Extract the (X, Y) coordinate from the center of the cell holding the provided text.  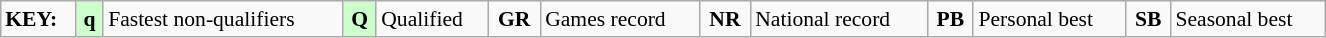
NR (725, 19)
Fastest non-qualifiers (223, 19)
GR (514, 19)
Q (360, 19)
Seasonal best (1248, 19)
q (90, 19)
SB (1148, 19)
Qualified (432, 19)
Games record (620, 19)
PB (950, 19)
Personal best (1049, 19)
National record (838, 19)
KEY: (38, 19)
